Extract the [X, Y] coordinate from the center of the cell holding the provided text.  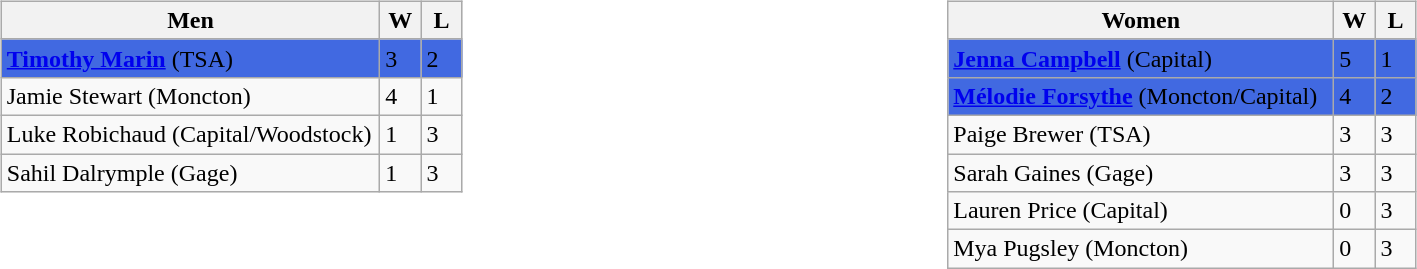
Jenna Campbell (Capital) [1141, 58]
Paige Brewer (TSA) [1141, 134]
Timothy Marin (TSA) [190, 58]
Luke Robichaud (Capital/Woodstock) [190, 134]
5 [1354, 58]
Mya Pugsley (Moncton) [1141, 249]
Women [1141, 20]
Mélodie Forsythe (Moncton/Capital) [1141, 96]
Men [190, 20]
Lauren Price (Capital) [1141, 211]
Sahil Dalrymple (Gage) [190, 173]
Jamie Stewart (Moncton) [190, 96]
Sarah Gaines (Gage) [1141, 173]
